Locate the cell with the specified text and output its [X, Y] center coordinate. 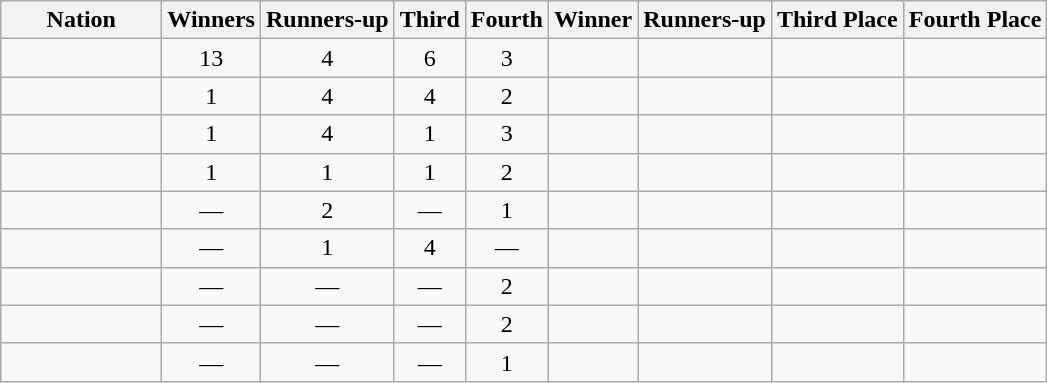
Fourth [506, 20]
Winners [212, 20]
6 [430, 58]
Nation [82, 20]
Third [430, 20]
Winner [592, 20]
13 [212, 58]
Third Place [837, 20]
Fourth Place [975, 20]
